Capture the cell that displays the provided text and extract its [X, Y] central coordinate. 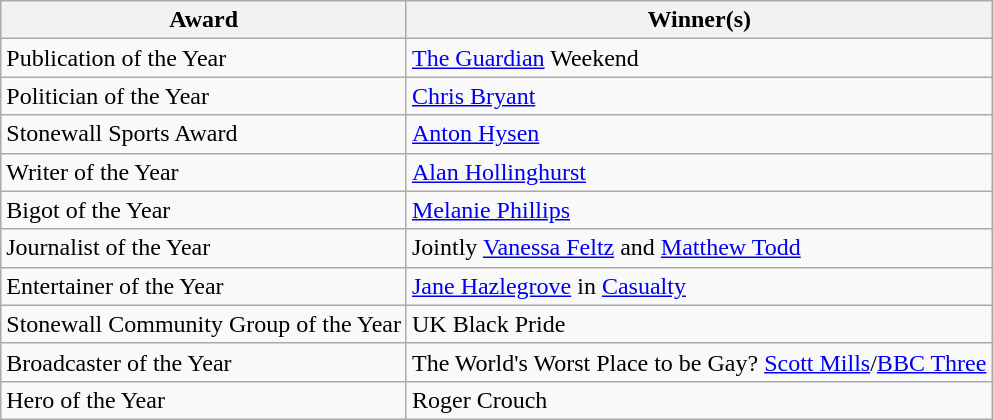
Award [204, 20]
Jane Hazlegrove in Casualty [698, 286]
Anton Hysen [698, 134]
Hero of the Year [204, 400]
Melanie Phillips [698, 210]
UK Black Pride [698, 324]
Journalist of the Year [204, 248]
Stonewall Community Group of the Year [204, 324]
Writer of the Year [204, 172]
The Guardian Weekend [698, 58]
Broadcaster of the Year [204, 362]
Bigot of the Year [204, 210]
Jointly Vanessa Feltz and Matthew Todd [698, 248]
Entertainer of the Year [204, 286]
Stonewall Sports Award [204, 134]
Publication of the Year [204, 58]
Chris Bryant [698, 96]
Winner(s) [698, 20]
Alan Hollinghurst [698, 172]
Politician of the Year [204, 96]
Roger Crouch [698, 400]
The World's Worst Place to be Gay? Scott Mills/BBC Three [698, 362]
